Pinpoint the cell where the given text exists, returning its [x, y] midpoint coordinate. 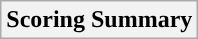
Scoring Summary [100, 20]
